Extract the (X, Y) coordinate from the center of the cell holding the provided text.  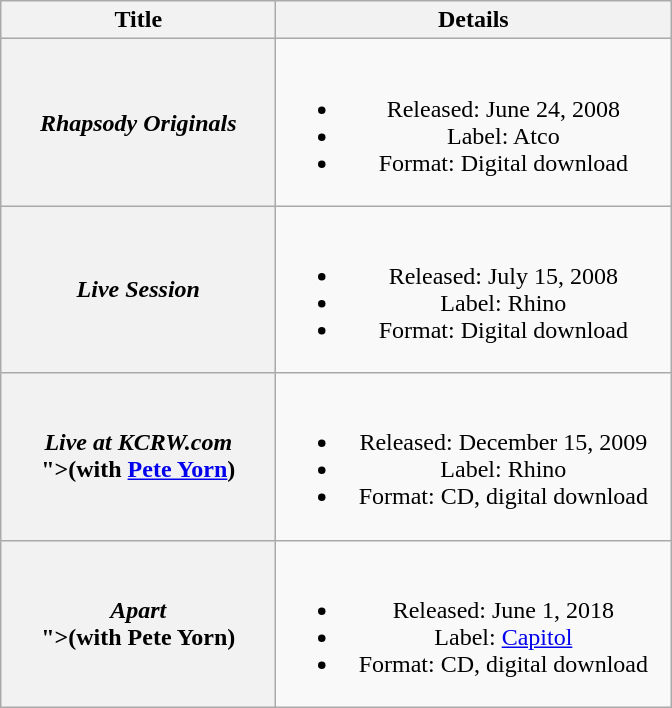
Title (138, 20)
Details (474, 20)
Apart">(with Pete Yorn) (138, 624)
Live Session (138, 290)
Rhapsody Originals (138, 122)
Released: July 15, 2008Label: RhinoFormat: Digital download (474, 290)
Released: December 15, 2009Label: RhinoFormat: CD, digital download (474, 456)
Released: June 24, 2008Label: AtcoFormat: Digital download (474, 122)
Released: June 1, 2018Label: CapitolFormat: CD, digital download (474, 624)
Live at KCRW.com">(with Pete Yorn) (138, 456)
